Capture the cell that displays the provided text and extract its [X, Y] central coordinate. 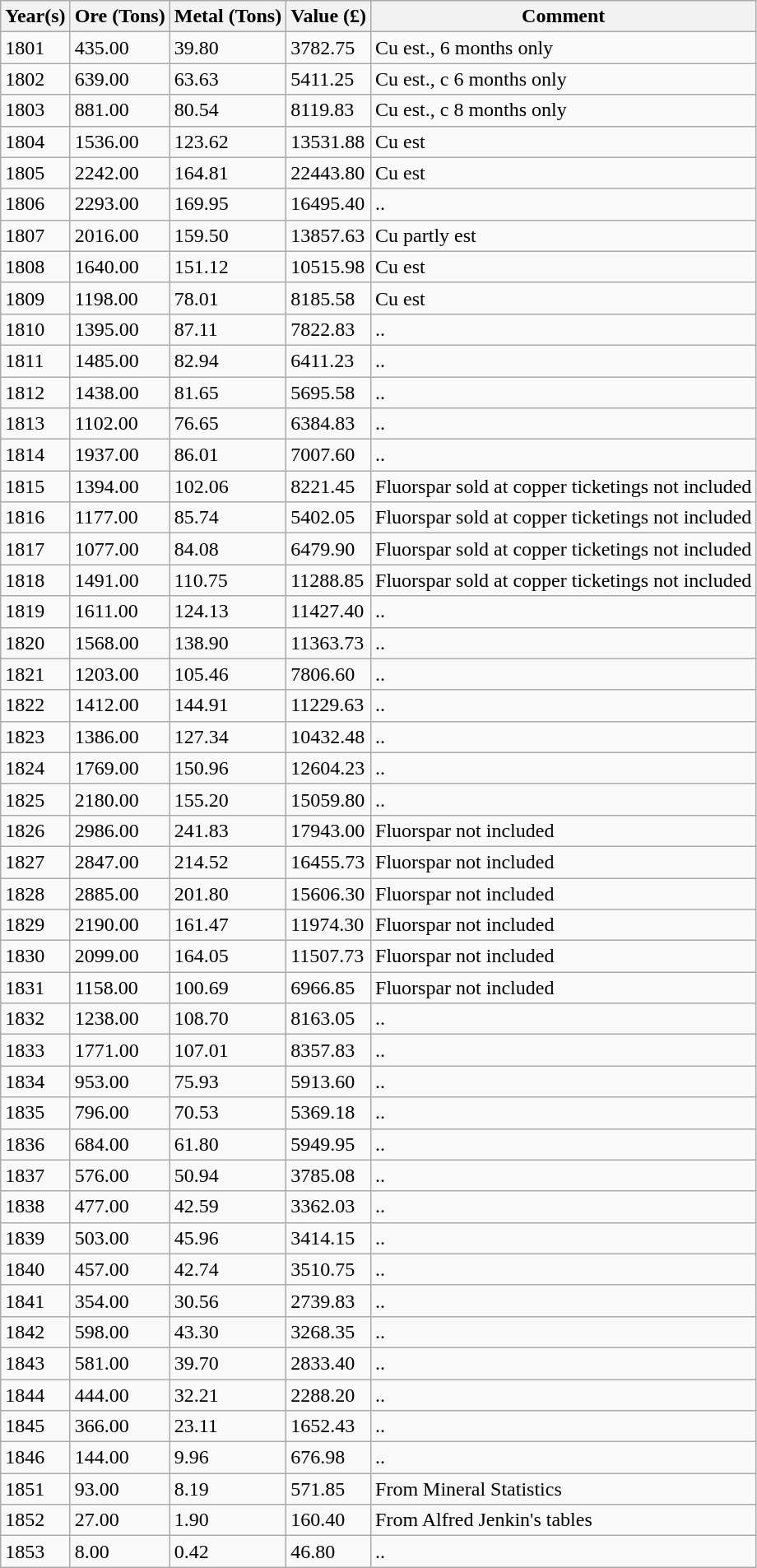
1412.00 [120, 705]
2180.00 [120, 799]
444.00 [120, 1395]
1820 [35, 643]
1568.00 [120, 643]
1819 [35, 612]
2099.00 [120, 956]
571.85 [329, 1489]
2242.00 [120, 173]
1822 [35, 705]
1835 [35, 1113]
3510.75 [329, 1269]
150.96 [228, 768]
1394.00 [120, 486]
86.01 [228, 455]
39.80 [228, 48]
1814 [35, 455]
8.00 [120, 1552]
27.00 [120, 1520]
2190.00 [120, 925]
9.96 [228, 1458]
435.00 [120, 48]
1817 [35, 549]
1203.00 [120, 674]
Value (£) [329, 16]
13531.88 [329, 142]
127.34 [228, 737]
1826 [35, 831]
6384.83 [329, 424]
1803 [35, 110]
214.52 [228, 862]
160.40 [329, 1520]
107.01 [228, 1050]
684.00 [120, 1144]
1841 [35, 1300]
2293.00 [120, 204]
16455.73 [329, 862]
17943.00 [329, 831]
1611.00 [120, 612]
3268.35 [329, 1332]
8357.83 [329, 1050]
161.47 [228, 925]
1837 [35, 1175]
1827 [35, 862]
7806.60 [329, 674]
6966.85 [329, 988]
11288.85 [329, 580]
1652.43 [329, 1426]
639.00 [120, 79]
123.62 [228, 142]
1840 [35, 1269]
1839 [35, 1238]
676.98 [329, 1458]
Cu partly est [564, 235]
Cu est., 6 months only [564, 48]
100.69 [228, 988]
1158.00 [120, 988]
881.00 [120, 110]
953.00 [120, 1082]
87.11 [228, 329]
16495.40 [329, 204]
Metal (Tons) [228, 16]
144.00 [120, 1458]
78.01 [228, 298]
1102.00 [120, 424]
1177.00 [120, 518]
1485.00 [120, 361]
Year(s) [35, 16]
1438.00 [120, 393]
8119.83 [329, 110]
796.00 [120, 1113]
75.93 [228, 1082]
1801 [35, 48]
1842 [35, 1332]
110.75 [228, 580]
1818 [35, 580]
From Alfred Jenkin's tables [564, 1520]
105.46 [228, 674]
151.12 [228, 267]
1807 [35, 235]
1828 [35, 893]
1812 [35, 393]
1640.00 [120, 267]
1769.00 [120, 768]
1833 [35, 1050]
6479.90 [329, 549]
1077.00 [120, 549]
7007.60 [329, 455]
5695.58 [329, 393]
3785.08 [329, 1175]
5369.18 [329, 1113]
5913.60 [329, 1082]
1806 [35, 204]
1853 [35, 1552]
102.06 [228, 486]
155.20 [228, 799]
1395.00 [120, 329]
2288.20 [329, 1395]
2016.00 [120, 235]
13857.63 [329, 235]
1823 [35, 737]
42.59 [228, 1207]
1771.00 [120, 1050]
1825 [35, 799]
8185.58 [329, 298]
8163.05 [329, 1019]
164.81 [228, 173]
10515.98 [329, 267]
3782.75 [329, 48]
457.00 [120, 1269]
32.21 [228, 1395]
2833.40 [329, 1363]
39.70 [228, 1363]
84.08 [228, 549]
108.70 [228, 1019]
5402.05 [329, 518]
1813 [35, 424]
3362.03 [329, 1207]
1238.00 [120, 1019]
1824 [35, 768]
81.65 [228, 393]
1811 [35, 361]
144.91 [228, 705]
1851 [35, 1489]
11974.30 [329, 925]
5411.25 [329, 79]
2885.00 [120, 893]
1821 [35, 674]
6411.23 [329, 361]
2847.00 [120, 862]
366.00 [120, 1426]
11427.40 [329, 612]
23.11 [228, 1426]
Comment [564, 16]
10432.48 [329, 737]
1198.00 [120, 298]
169.95 [228, 204]
1829 [35, 925]
1536.00 [120, 142]
11229.63 [329, 705]
1805 [35, 173]
354.00 [120, 1300]
241.83 [228, 831]
2986.00 [120, 831]
1816 [35, 518]
1832 [35, 1019]
1844 [35, 1395]
8221.45 [329, 486]
1831 [35, 988]
164.05 [228, 956]
1852 [35, 1520]
Cu est., c 8 months only [564, 110]
1845 [35, 1426]
30.56 [228, 1300]
1810 [35, 329]
1838 [35, 1207]
1.90 [228, 1520]
85.74 [228, 518]
76.65 [228, 424]
1834 [35, 1082]
1802 [35, 79]
15606.30 [329, 893]
1809 [35, 298]
61.80 [228, 1144]
7822.83 [329, 329]
1937.00 [120, 455]
1804 [35, 142]
581.00 [120, 1363]
477.00 [120, 1207]
124.13 [228, 612]
1808 [35, 267]
5949.95 [329, 1144]
From Mineral Statistics [564, 1489]
1830 [35, 956]
Ore (Tons) [120, 16]
43.30 [228, 1332]
1815 [35, 486]
82.94 [228, 361]
11507.73 [329, 956]
42.74 [228, 1269]
15059.80 [329, 799]
1843 [35, 1363]
46.80 [329, 1552]
93.00 [120, 1489]
63.63 [228, 79]
50.94 [228, 1175]
159.50 [228, 235]
1491.00 [120, 580]
138.90 [228, 643]
576.00 [120, 1175]
598.00 [120, 1332]
201.80 [228, 893]
3414.15 [329, 1238]
8.19 [228, 1489]
2739.83 [329, 1300]
503.00 [120, 1238]
12604.23 [329, 768]
Cu est., c 6 months only [564, 79]
80.54 [228, 110]
0.42 [228, 1552]
1836 [35, 1144]
11363.73 [329, 643]
45.96 [228, 1238]
70.53 [228, 1113]
1846 [35, 1458]
1386.00 [120, 737]
22443.80 [329, 173]
